Capture the cell that displays the provided text and extract its (X, Y) central coordinate. 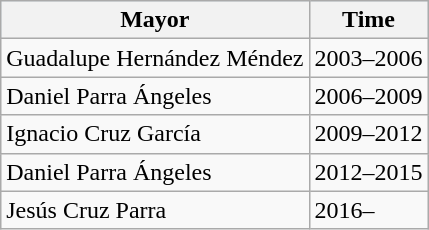
2009–2012 (368, 134)
2012–2015 (368, 172)
2016– (368, 210)
Guadalupe Hernández Méndez (155, 58)
Jesús Cruz Parra (155, 210)
Time (368, 20)
2006–2009 (368, 96)
Ignacio Cruz García (155, 134)
2003–2006 (368, 58)
Mayor (155, 20)
